For the text-containing cell, return its midpoint in [X, Y] coordinate format. 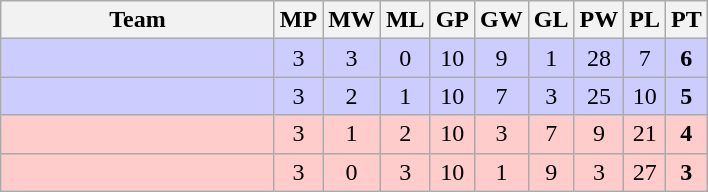
ML [405, 20]
MP [298, 20]
5 [687, 96]
4 [687, 134]
6 [687, 58]
PW [599, 20]
PT [687, 20]
25 [599, 96]
21 [645, 134]
Team [138, 20]
27 [645, 172]
GW [502, 20]
28 [599, 58]
GP [452, 20]
MW [352, 20]
PL [645, 20]
GL [551, 20]
